Capture the cell that displays the provided text and extract its (x, y) central coordinate. 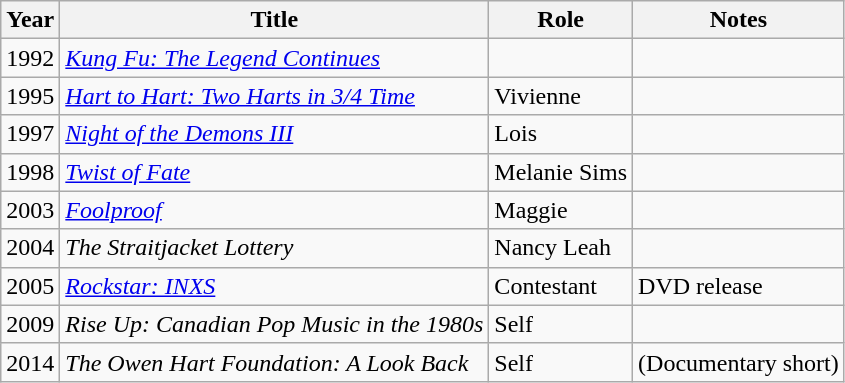
1998 (30, 172)
Notes (739, 20)
DVD release (739, 286)
Lois (561, 134)
1997 (30, 134)
Night of the Demons III (274, 134)
Melanie Sims (561, 172)
Maggie (561, 210)
1992 (30, 58)
1995 (30, 96)
2009 (30, 324)
Twist of Fate (274, 172)
Vivienne (561, 96)
Rise Up: Canadian Pop Music in the 1980s (274, 324)
(Documentary short) (739, 362)
Hart to Hart: Two Harts in 3/4 Time (274, 96)
2005 (30, 286)
Role (561, 20)
2014 (30, 362)
Kung Fu: The Legend Continues (274, 58)
Title (274, 20)
The Straitjacket Lottery (274, 248)
2003 (30, 210)
Contestant (561, 286)
The Owen Hart Foundation: A Look Back (274, 362)
Nancy Leah (561, 248)
2004 (30, 248)
Foolproof (274, 210)
Year (30, 20)
Rockstar: INXS (274, 286)
